Output the [x, y] coordinate of the center of the cell containing the given text.  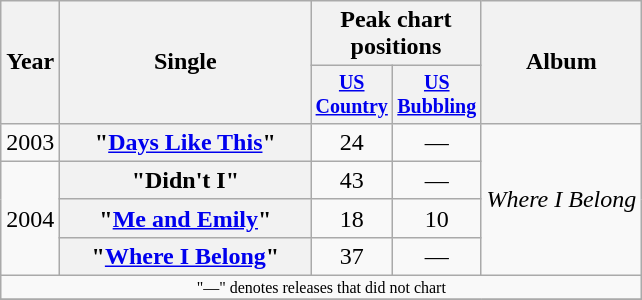
"—" denotes releases that did not chart [322, 288]
Year [30, 62]
Where I Belong [562, 199]
Album [562, 62]
24 [352, 142]
"Where I Belong" [186, 256]
18 [352, 218]
Single [186, 62]
"Me and Emily" [186, 218]
43 [352, 180]
Peak chartpositions [396, 34]
"Didn't I" [186, 180]
2004 [30, 218]
2003 [30, 142]
37 [352, 256]
US Country [352, 94]
10 [437, 218]
US Bubbling [437, 94]
"Days Like This" [186, 142]
